Pinpoint the cell where the given text exists, returning its (x, y) midpoint coordinate. 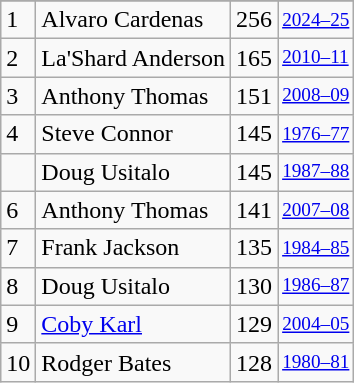
2 (18, 58)
3 (18, 96)
2008–09 (316, 96)
2004–05 (316, 324)
4 (18, 134)
256 (254, 20)
8 (18, 286)
1980–81 (316, 362)
Alvaro Cardenas (134, 20)
129 (254, 324)
10 (18, 362)
1 (18, 20)
2007–08 (316, 210)
151 (254, 96)
1984–85 (316, 248)
2010–11 (316, 58)
Steve Connor (134, 134)
135 (254, 248)
Coby Karl (134, 324)
1987–88 (316, 172)
2024–25 (316, 20)
Rodger Bates (134, 362)
141 (254, 210)
6 (18, 210)
9 (18, 324)
1986–87 (316, 286)
La'Shard Anderson (134, 58)
130 (254, 286)
7 (18, 248)
1976–77 (316, 134)
128 (254, 362)
Frank Jackson (134, 248)
165 (254, 58)
